For the text-containing cell, return its midpoint in [X, Y] coordinate format. 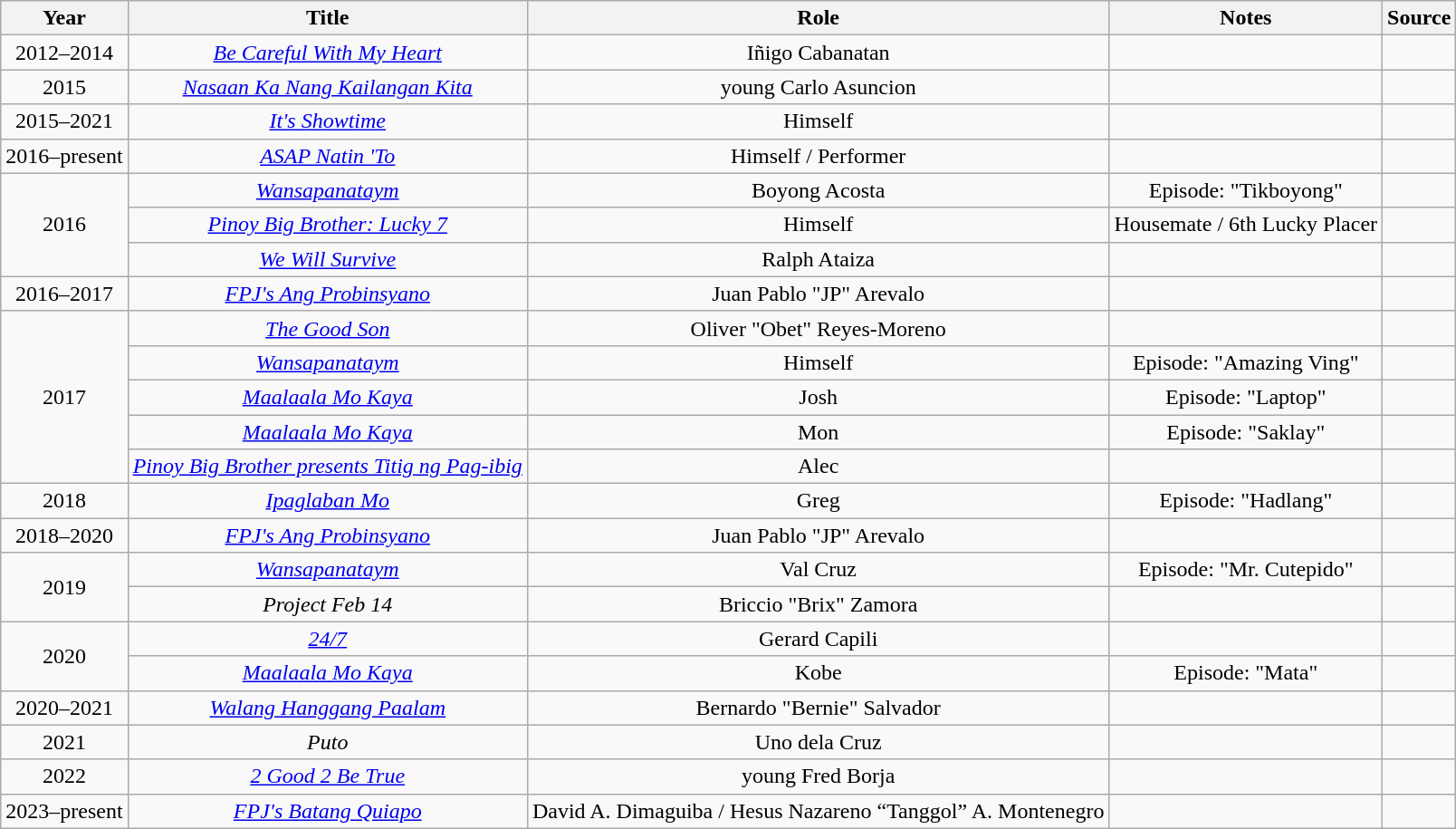
Himself / Performer [819, 156]
Nasaan Ka Nang Kailangan Kita [328, 87]
Kobe [819, 673]
Episode: "Laptop" [1246, 397]
2023–present [64, 811]
Oliver "Obet" Reyes-Moreno [819, 328]
2015 [64, 87]
Val Cruz [819, 570]
Source [1420, 18]
Alec [819, 467]
Episode: "Mr. Cutepido" [1246, 570]
The Good Son [328, 328]
2020 [64, 656]
2015–2021 [64, 121]
Greg [819, 501]
Ralph Ataiza [819, 259]
Episode: "Amazing Ving" [1246, 362]
Puto [328, 742]
2021 [64, 742]
2012–2014 [64, 53]
2019 [64, 587]
Boyong Acosta [819, 190]
2016–present [64, 156]
Episode: "Tikboyong" [1246, 190]
Bernardo "Bernie" Salvador [819, 708]
Uno dela Cruz [819, 742]
Title [328, 18]
Episode: "Hadlang" [1246, 501]
Pinoy Big Brother presents Titig ng Pag-ibig [328, 467]
Notes [1246, 18]
We Will Survive [328, 259]
Iñigo Cabanatan [819, 53]
Ipaglaban Mo [328, 501]
Role [819, 18]
2022 [64, 776]
Josh [819, 397]
2020–2021 [64, 708]
Be Careful With My Heart [328, 53]
David A. Dimaguiba / Hesus Nazareno “Tanggol” A. Montenegro [819, 811]
2018 [64, 501]
Housemate / 6th Lucky Placer [1246, 225]
young Fred Borja [819, 776]
Pinoy Big Brother: Lucky 7 [328, 225]
2016 [64, 225]
Walang Hanggang Paalam [328, 708]
Briccio "Brix" Zamora [819, 604]
Gerard Capili [819, 639]
2018–2020 [64, 535]
young Carlo Asuncion [819, 87]
Mon [819, 432]
FPJ's Batang Quiapo [328, 811]
ASAP Natin 'To [328, 156]
Episode: "Mata" [1246, 673]
It's Showtime [328, 121]
2016–2017 [64, 294]
2 Good 2 Be True [328, 776]
Year [64, 18]
Project Feb 14 [328, 604]
Episode: "Saklay" [1246, 432]
24/7 [328, 639]
2017 [64, 397]
